Return (x, y) of the center of cell containing provided text 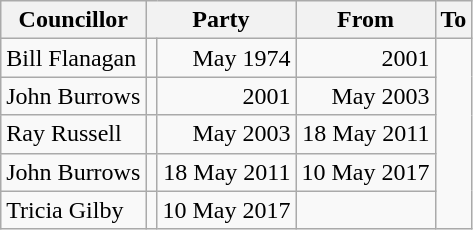
Councillor (74, 20)
From (366, 20)
Ray Russell (74, 134)
Party (221, 20)
May 1974 (226, 58)
To (454, 20)
Bill Flanagan (74, 58)
Tricia Gilby (74, 210)
